Identify which cell holds the provided text, then report its (x, y) central coordinate. 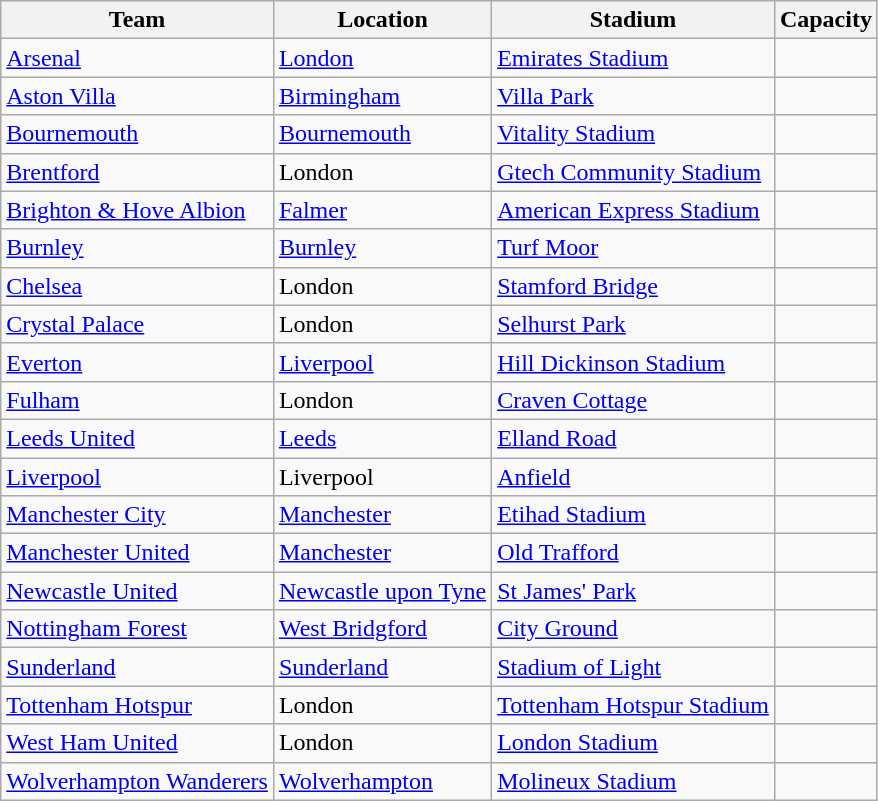
Stadium (634, 20)
West Bridgford (382, 629)
Tottenham Hotspur Stadium (634, 705)
Selhurst Park (634, 324)
Wolverhampton Wanderers (138, 781)
West Ham United (138, 743)
Elland Road (634, 438)
St James' Park (634, 591)
Capacity (826, 20)
Brighton & Hove Albion (138, 210)
Location (382, 20)
Leeds (382, 438)
Villa Park (634, 96)
Newcastle upon Tyne (382, 591)
Molineux Stadium (634, 781)
Stamford Bridge (634, 286)
Stadium of Light (634, 667)
Aston Villa (138, 96)
Anfield (634, 477)
Etihad Stadium (634, 515)
Falmer (382, 210)
Crystal Palace (138, 324)
Nottingham Forest (138, 629)
Vitality Stadium (634, 134)
Tottenham Hotspur (138, 705)
American Express Stadium (634, 210)
Craven Cottage (634, 400)
Fulham (138, 400)
City Ground (634, 629)
Birmingham (382, 96)
Team (138, 20)
Wolverhampton (382, 781)
Chelsea (138, 286)
Turf Moor (634, 248)
Emirates Stadium (634, 58)
Manchester United (138, 553)
London Stadium (634, 743)
Hill Dickinson Stadium (634, 362)
Arsenal (138, 58)
Old Trafford (634, 553)
Leeds United (138, 438)
Manchester City (138, 515)
Brentford (138, 172)
Everton (138, 362)
Newcastle United (138, 591)
Gtech Community Stadium (634, 172)
